Pinpoint the cell where the given text exists, returning its (x, y) midpoint coordinate. 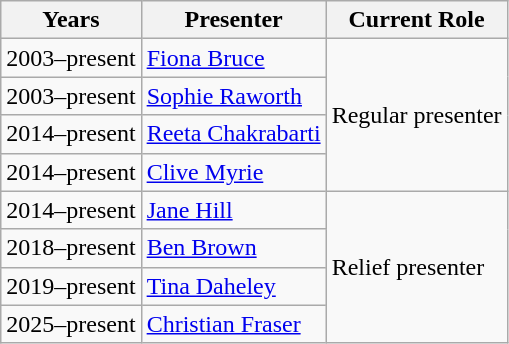
Tina Daheley (234, 286)
2019–present (71, 286)
Ben Brown (234, 248)
Years (71, 20)
Reeta Chakrabarti (234, 134)
2018–present (71, 248)
Fiona Bruce (234, 58)
Current Role (416, 20)
Regular presenter (416, 115)
Jane Hill (234, 210)
Relief presenter (416, 267)
Clive Myrie (234, 172)
2025–present (71, 324)
Presenter (234, 20)
Christian Fraser (234, 324)
Sophie Raworth (234, 96)
